Return the (X, Y) coordinate for the center point of the cell that contains the specified text.  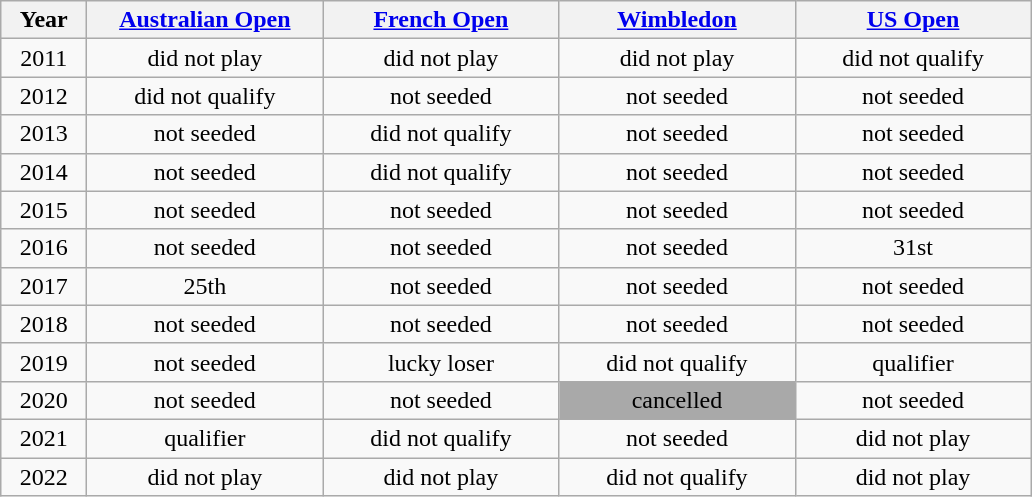
2020 (44, 400)
2012 (44, 96)
2017 (44, 286)
2019 (44, 362)
2014 (44, 172)
Year (44, 20)
French Open (441, 20)
lucky loser (441, 362)
2011 (44, 58)
2021 (44, 438)
25th (205, 286)
2016 (44, 248)
cancelled (677, 400)
31st (913, 248)
2022 (44, 477)
Wimbledon (677, 20)
Australian Open (205, 20)
2013 (44, 134)
US Open (913, 20)
2015 (44, 210)
2018 (44, 324)
